Search for the cell housing the specified text and yield its [X, Y] center coordinate. 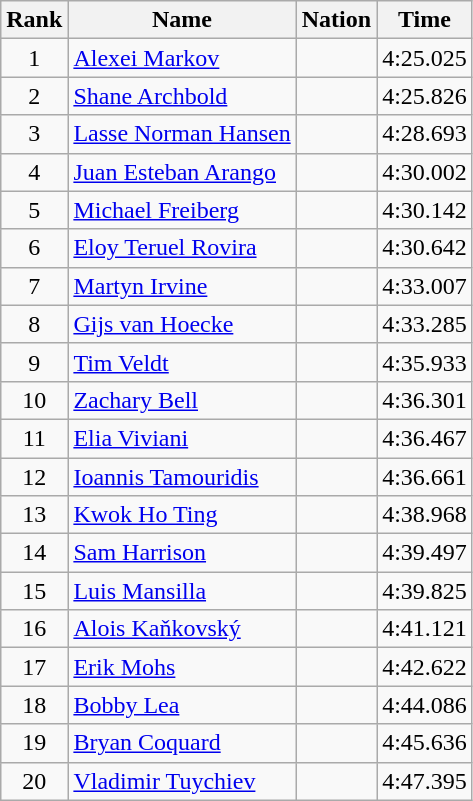
4:41.121 [425, 629]
2 [34, 96]
4:35.933 [425, 362]
4:33.285 [425, 324]
19 [34, 743]
4:42.622 [425, 667]
Rank [34, 20]
8 [34, 324]
Ioannis Tamouridis [182, 477]
Sam Harrison [182, 553]
4:28.693 [425, 134]
4:39.497 [425, 553]
Alexei Markov [182, 58]
Kwok Ho Ting [182, 515]
Zachary Bell [182, 400]
Nation [336, 20]
4:30.642 [425, 248]
Name [182, 20]
Michael Freiberg [182, 210]
4:36.467 [425, 438]
4:36.661 [425, 477]
Vladimir Tuychiev [182, 781]
18 [34, 705]
15 [34, 591]
4:25.025 [425, 58]
4:39.825 [425, 591]
5 [34, 210]
9 [34, 362]
4:45.636 [425, 743]
1 [34, 58]
Alois Kaňkovský [182, 629]
14 [34, 553]
4:36.301 [425, 400]
Gijs van Hoecke [182, 324]
11 [34, 438]
13 [34, 515]
Time [425, 20]
6 [34, 248]
4:25.826 [425, 96]
Tim Veldt [182, 362]
Luis Mansilla [182, 591]
4 [34, 172]
4:38.968 [425, 515]
Eloy Teruel Rovira [182, 248]
17 [34, 667]
4:47.395 [425, 781]
4:44.086 [425, 705]
4:30.002 [425, 172]
12 [34, 477]
3 [34, 134]
16 [34, 629]
Bryan Coquard [182, 743]
7 [34, 286]
Lasse Norman Hansen [182, 134]
Martyn Irvine [182, 286]
Shane Archbold [182, 96]
Juan Esteban Arango [182, 172]
20 [34, 781]
Erik Mohs [182, 667]
Bobby Lea [182, 705]
4:30.142 [425, 210]
10 [34, 400]
Elia Viviani [182, 438]
4:33.007 [425, 286]
